Pinpoint the cell where the given text exists, returning its (X, Y) midpoint coordinate. 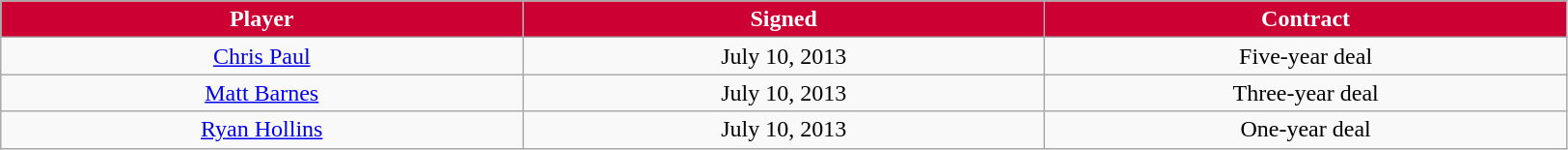
Contract (1307, 19)
Player (262, 19)
Three-year deal (1307, 93)
Five-year deal (1307, 56)
Matt Barnes (262, 93)
One-year deal (1307, 130)
Signed (784, 19)
Chris Paul (262, 56)
Ryan Hollins (262, 130)
